Find where the given text appears and provide that cell's center as (X, Y) coordinate. 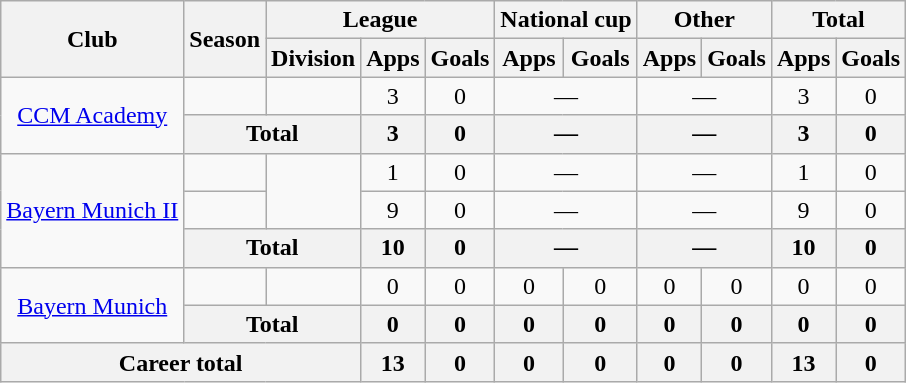
Club (92, 39)
Season (225, 39)
Division (314, 58)
Bayern Munich II (92, 210)
Bayern Munich (92, 305)
Other (704, 20)
National cup (566, 20)
League (380, 20)
CCM Academy (92, 115)
Career total (181, 362)
